Output the [X, Y] coordinate of the center of the cell containing the given text.  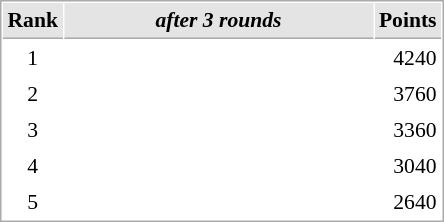
Rank [32, 21]
3360 [408, 129]
3760 [408, 93]
Points [408, 21]
1 [32, 57]
3040 [408, 165]
4240 [408, 57]
4 [32, 165]
3 [32, 129]
after 3 rounds [218, 21]
2640 [408, 201]
2 [32, 93]
5 [32, 201]
